Detect which cell encompasses the target text, then output its [X, Y] center coordinate. 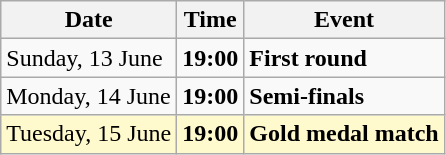
Event [344, 20]
Date [89, 20]
Gold medal match [344, 134]
Sunday, 13 June [89, 58]
Time [210, 20]
First round [344, 58]
Semi-finals [344, 96]
Monday, 14 June [89, 96]
Tuesday, 15 June [89, 134]
